Output the (X, Y) coordinate of the center of the cell containing the given text.  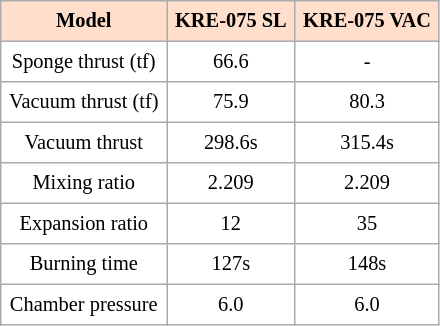
Expansion ratio (84, 223)
12 (231, 223)
66.6 (231, 61)
KRE-075 SL (231, 20)
Vacuum thrust (tf) (84, 101)
315.4s (367, 142)
- (367, 61)
Burning time (84, 263)
75.9 (231, 101)
Model (84, 20)
KRE-075 VAC (367, 20)
35 (367, 223)
Mixing ratio (84, 182)
80.3 (367, 101)
Vacuum thrust (84, 142)
Chamber pressure (84, 304)
Sponge thrust (tf) (84, 61)
127s (231, 263)
148s (367, 263)
298.6s (231, 142)
